Capture the cell that displays the provided text and extract its [x, y] central coordinate. 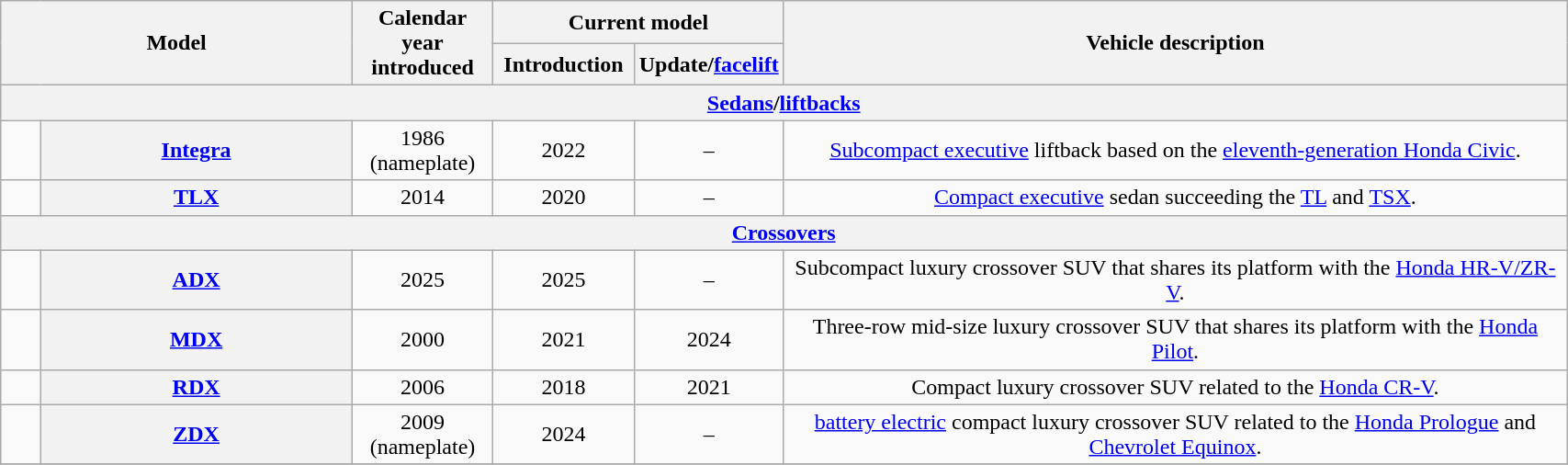
2014 [423, 198]
Integra [197, 151]
Current model [638, 22]
battery electric compact luxury crossover SUV related to the Honda Prologue and Chevrolet Equinox. [1175, 434]
Update/facelift [709, 64]
2018 [564, 387]
Sedans/liftbacks [784, 103]
2022 [564, 151]
Subcompact luxury crossover SUV that shares its platform with the Honda HR-V/ZR-V. [1175, 279]
RDX [197, 387]
Subcompact executive liftback based on the eleventh-generation Honda Civic. [1175, 151]
Crossovers [784, 232]
Model [176, 43]
Introduction [564, 64]
2000 [423, 340]
2020 [564, 198]
ZDX [197, 434]
Vehicle description [1175, 43]
2009 (nameplate) [423, 434]
Compact luxury crossover SUV related to the Honda CR-V. [1175, 387]
Three-row mid-size luxury crossover SUV that shares its platform with the Honda Pilot. [1175, 340]
1986 (nameplate) [423, 151]
Calendar yearintroduced [423, 43]
2006 [423, 387]
Compact executive sedan succeeding the TL and TSX. [1175, 198]
TLX [197, 198]
ADX [197, 279]
MDX [197, 340]
